From the cell containing the given text, extract its center point as (x, y) coordinate. 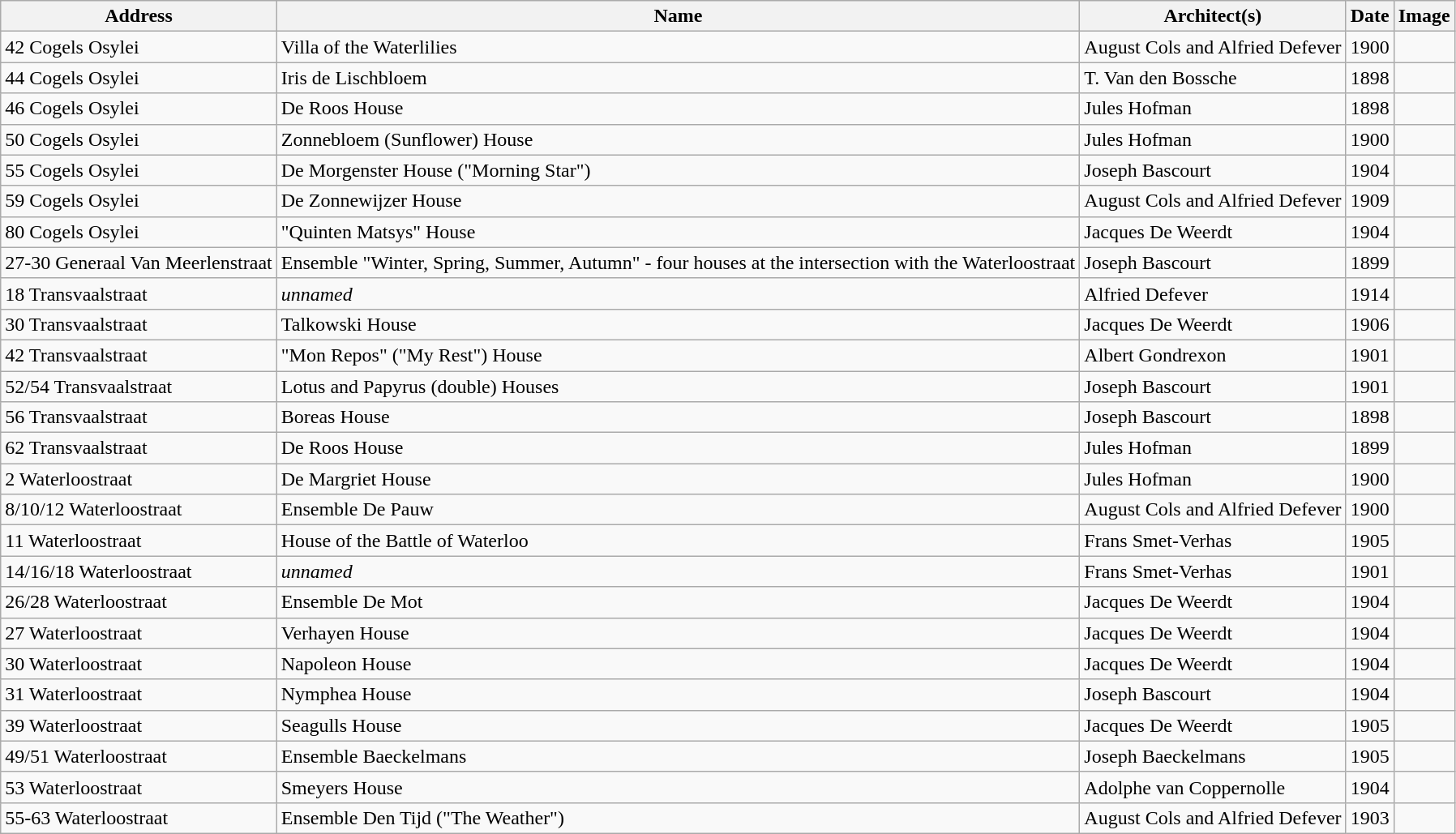
Name (678, 16)
"Mon Repos" ("My Rest") House (678, 355)
Ensemble De Pauw (678, 510)
House of the Battle of Waterloo (678, 541)
Lotus and Papyrus (double) Houses (678, 387)
Smeyers House (678, 787)
46 Cogels Osylei (139, 109)
42 Cogels Osylei (139, 47)
Verhayen House (678, 633)
T. Van den Bossche (1213, 78)
27-30 Generaal Van Meerlenstraat (139, 263)
Image (1424, 16)
Ensemble Baeckelmans (678, 756)
De Margriet House (678, 479)
49/51 Waterloostraat (139, 756)
Ensemble De Mot (678, 602)
De Morgenster House ("Morning Star") (678, 170)
Boreas House (678, 417)
14/16/18 Waterloostraat (139, 571)
31 Waterloostraat (139, 695)
42 Transvaalstraat (139, 355)
18 Transvaalstraat (139, 293)
1906 (1370, 324)
56 Transvaalstraat (139, 417)
Napoleon House (678, 664)
Nymphea House (678, 695)
Adolphe van Coppernolle (1213, 787)
Seagulls House (678, 725)
Ensemble Den Tijd ("The Weather") (678, 818)
80 Cogels Osylei (139, 232)
39 Waterloostraat (139, 725)
Date (1370, 16)
Talkowski House (678, 324)
Villa of the Waterlilies (678, 47)
52/54 Transvaalstraat (139, 387)
1903 (1370, 818)
Address (139, 16)
8/10/12 Waterloostraat (139, 510)
Ensemble "Winter, Spring, Summer, Autumn" - four houses at the intersection with the Waterloostraat (678, 263)
30 Waterloostraat (139, 664)
1914 (1370, 293)
Alfried Defever (1213, 293)
Albert Gondrexon (1213, 355)
44 Cogels Osylei (139, 78)
55-63 Waterloostraat (139, 818)
2 Waterloostraat (139, 479)
30 Transvaalstraat (139, 324)
27 Waterloostraat (139, 633)
50 Cogels Osylei (139, 139)
55 Cogels Osylei (139, 170)
Zonnebloem (Sunflower) House (678, 139)
62 Transvaalstraat (139, 448)
"Quinten Matsys" House (678, 232)
De Zonnewijzer House (678, 201)
Architect(s) (1213, 16)
26/28 Waterloostraat (139, 602)
59 Cogels Osylei (139, 201)
11 Waterloostraat (139, 541)
1909 (1370, 201)
Joseph Baeckelmans (1213, 756)
Iris de Lischbloem (678, 78)
53 Waterloostraat (139, 787)
